Locate the cell with the specified text and output its [x, y] center coordinate. 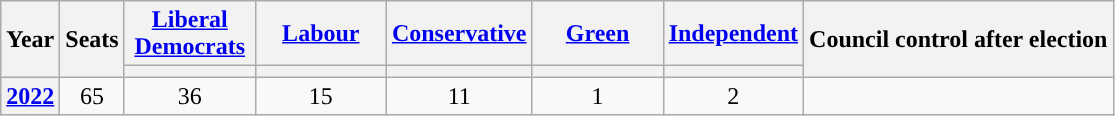
65 [92, 96]
2022 [30, 96]
Conservative [459, 34]
15 [320, 96]
Seats [92, 39]
Council control after election [958, 39]
Liberal Democrats [190, 34]
11 [459, 96]
2 [733, 96]
Labour [320, 34]
1 [598, 96]
Independent [733, 34]
36 [190, 96]
Year [30, 39]
Green [598, 34]
